Determine the (X, Y) coordinate at the center of the cell enclosing the given text.  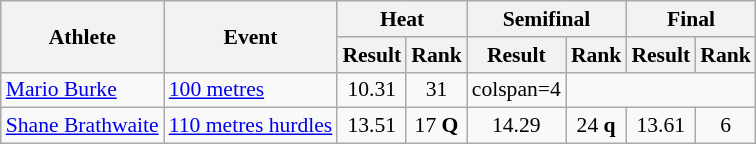
Final (690, 19)
6 (726, 126)
colspan=4 (516, 90)
24 q (596, 126)
100 metres (251, 90)
Heat (402, 19)
17 Q (436, 126)
14.29 (516, 126)
10.31 (372, 90)
Semifinal (547, 19)
Mario Burke (82, 90)
13.51 (372, 126)
31 (436, 90)
Event (251, 36)
110 metres hurdles (251, 126)
13.61 (660, 126)
Athlete (82, 36)
Shane Brathwaite (82, 126)
